Determine the [X, Y] coordinate at the center of the cell enclosing the given text.  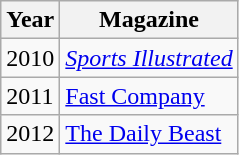
2011 [30, 96]
2010 [30, 58]
Magazine [149, 20]
2012 [30, 134]
Fast Company [149, 96]
Sports Illustrated [149, 58]
Year [30, 20]
The Daily Beast [149, 134]
